Search for the cell housing the specified text and yield its (X, Y) center coordinate. 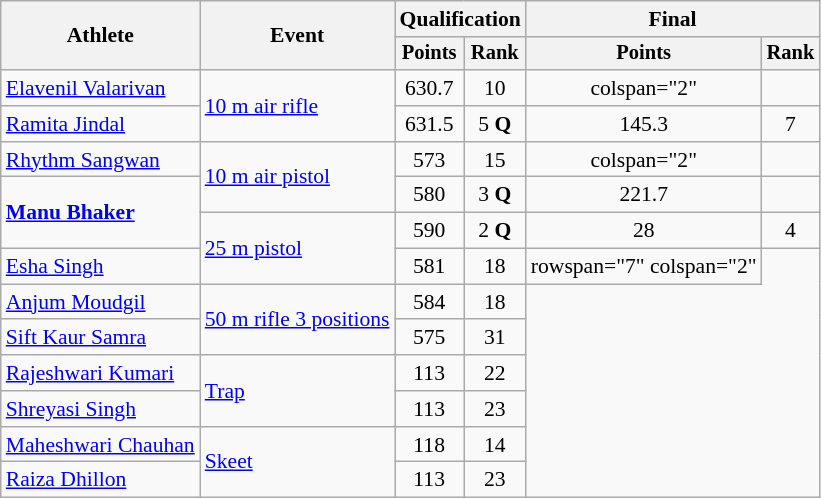
Skeet (298, 462)
Elavenil Valarivan (100, 88)
575 (430, 338)
Sift Kaur Samra (100, 338)
14 (495, 445)
10 m air pistol (298, 178)
631.5 (430, 124)
Trap (298, 390)
50 m rifle 3 positions (298, 320)
580 (430, 195)
Rhythm Sangwan (100, 160)
590 (430, 231)
584 (430, 302)
118 (430, 445)
2 Q (495, 231)
Qualification (460, 19)
145.3 (644, 124)
rowspan="7" colspan="2" (644, 267)
Anjum Moudgil (100, 302)
Rajeshwari Kumari (100, 373)
5 Q (495, 124)
10 m air rifle (298, 106)
31 (495, 338)
Shreyasi Singh (100, 409)
10 (495, 88)
Manu Bhaker (100, 212)
3 Q (495, 195)
Athlete (100, 36)
Raiza Dhillon (100, 480)
4 (791, 231)
581 (430, 267)
7 (791, 124)
15 (495, 160)
Ramita Jindal (100, 124)
221.7 (644, 195)
22 (495, 373)
28 (644, 231)
Esha Singh (100, 267)
Maheshwari Chauhan (100, 445)
Final (672, 19)
25 m pistol (298, 248)
630.7 (430, 88)
573 (430, 160)
Event (298, 36)
